Provide the [X, Y] coordinate of the cell's center where the given text is located.  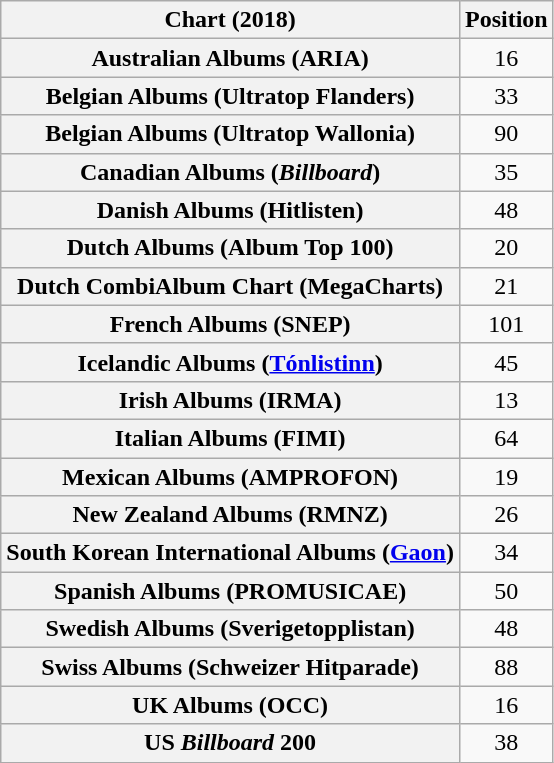
Dutch Albums (Album Top 100) [230, 248]
Dutch CombiAlbum Chart (MegaCharts) [230, 286]
French Albums (SNEP) [230, 324]
35 [506, 172]
34 [506, 553]
Italian Albums (FIMI) [230, 438]
UK Albums (OCC) [230, 705]
New Zealand Albums (RMNZ) [230, 515]
Mexican Albums (AMPROFON) [230, 477]
26 [506, 515]
Swedish Albums (Sverigetopplistan) [230, 629]
Australian Albums (ARIA) [230, 58]
88 [506, 667]
50 [506, 591]
33 [506, 96]
38 [506, 743]
13 [506, 400]
45 [506, 362]
Irish Albums (IRMA) [230, 400]
21 [506, 286]
101 [506, 324]
Position [506, 20]
US Billboard 200 [230, 743]
Canadian Albums (Billboard) [230, 172]
Spanish Albums (PROMUSICAE) [230, 591]
Belgian Albums (Ultratop Wallonia) [230, 134]
Belgian Albums (Ultratop Flanders) [230, 96]
Chart (2018) [230, 20]
South Korean International Albums (Gaon) [230, 553]
Danish Albums (Hitlisten) [230, 210]
20 [506, 248]
19 [506, 477]
90 [506, 134]
Swiss Albums (Schweizer Hitparade) [230, 667]
Icelandic Albums (Tónlistinn) [230, 362]
64 [506, 438]
